Provide the [x, y] coordinate of the cell's center where the given text is located.  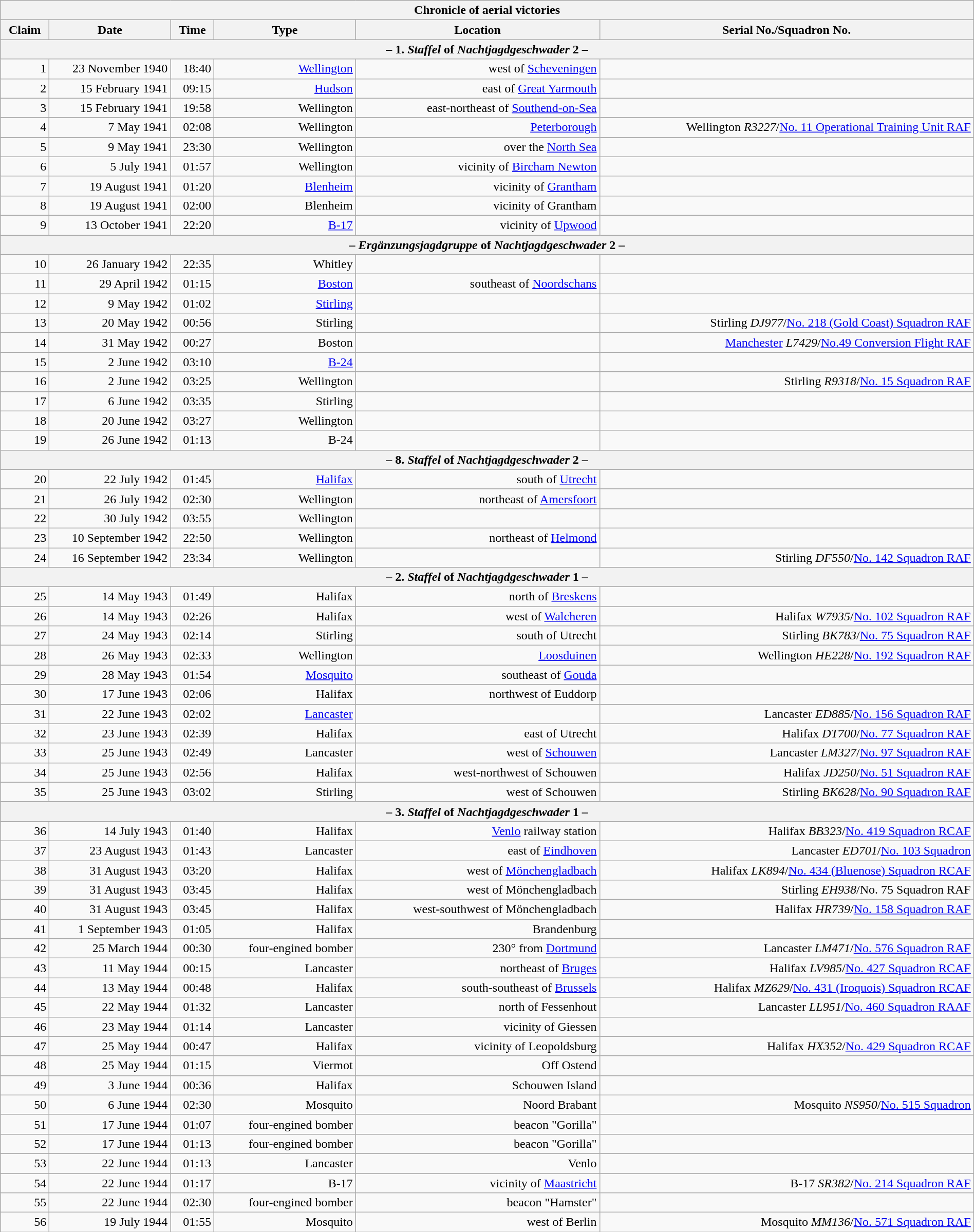
Halifax DT700/No. 77 Squadron RAF [786, 733]
00:56 [192, 323]
4 [25, 127]
22 [25, 518]
52 [25, 1144]
23:30 [192, 147]
22:50 [192, 538]
15 [25, 362]
24 [25, 557]
Lancaster ED885/No. 156 Squadron RAF [786, 714]
Halifax HR739/No. 158 Squadron RAF [786, 909]
01:05 [192, 929]
north of Breskens [478, 597]
10 [25, 264]
east-northeast of Southend-on-Sea [478, 108]
49 [25, 1085]
Lancaster LL951/No. 460 Squadron RAAF [786, 1007]
01:07 [192, 1124]
03:20 [192, 870]
18 [25, 421]
6 June 1942 [110, 401]
01:45 [192, 479]
Stirling BK628/No. 90 Squadron RAF [786, 792]
46 [25, 1027]
9 May 1941 [110, 147]
29 April 1942 [110, 284]
Claim [25, 30]
29 [25, 675]
25 [25, 597]
southeast of Gouda [478, 675]
19 July 1944 [110, 1222]
03:02 [192, 792]
31 [25, 714]
6 [25, 166]
33 [25, 753]
west of Walcheren [478, 616]
Halifax BB323/No. 419 Squadron RCAF [786, 831]
Type [285, 30]
vicinity of Leopoldsburg [478, 1046]
22:35 [192, 264]
Stirling EH938/No. 75 Squadron RAF [786, 890]
– 2. Staffel of Nachtjagdgeschwader 1 – [487, 577]
14 [25, 343]
north of Fessenhout [478, 1007]
30 July 1942 [110, 518]
01:20 [192, 186]
00:30 [192, 949]
53 [25, 1163]
00:48 [192, 988]
03:10 [192, 362]
Peterborough [478, 127]
5 [25, 147]
00:47 [192, 1046]
01:43 [192, 850]
southeast of Noordschans [478, 284]
26 January 1942 [110, 264]
40 [25, 909]
Loosduinen [478, 655]
Viermot [285, 1066]
Venlo railway station [478, 831]
50 [25, 1105]
Stirling BK783/No. 75 Squadron RAF [786, 636]
26 June 1942 [110, 440]
west-southwest of Mönchengladbach [478, 909]
20 May 1942 [110, 323]
01:49 [192, 597]
11 [25, 284]
Time [192, 30]
northeast of Amersfoort [478, 499]
32 [25, 733]
22:20 [192, 225]
51 [25, 1124]
01:55 [192, 1222]
vicinity of Upwood [478, 225]
east of Great Yarmouth [478, 88]
02:08 [192, 127]
6 June 1944 [110, 1105]
17 [25, 401]
13 May 1944 [110, 988]
Date [110, 30]
vicinity of Maastricht [478, 1183]
7 May 1941 [110, 127]
Schouwen Island [478, 1085]
Halifax LV985/No. 427 Squadron RCAF [786, 968]
03:25 [192, 382]
01:17 [192, 1183]
30 [25, 694]
Mosquito NS950/No. 515 Squadron [786, 1105]
00:36 [192, 1085]
02:02 [192, 714]
01:40 [192, 831]
5 July 1941 [110, 166]
9 [25, 225]
Stirling DF550/No. 142 Squadron RAF [786, 557]
23 November 1940 [110, 69]
37 [25, 850]
17 June 1943 [110, 694]
23 August 1943 [110, 850]
47 [25, 1046]
over the North Sea [478, 147]
02:33 [192, 655]
– 8. Staffel of Nachtjagdgeschwader 2 – [487, 460]
20 [25, 479]
west of Scheveningen [478, 69]
11 May 1944 [110, 968]
13 [25, 323]
03:35 [192, 401]
22 May 1944 [110, 1007]
Serial No./Squadron No. [786, 30]
Mosquito MM136/No. 571 Squadron RAF [786, 1222]
vicinity of Bircham Newton [478, 166]
7 [25, 186]
Brandenburg [478, 929]
42 [25, 949]
Stirling R9318/No. 15 Squadron RAF [786, 382]
Stirling DJ977/No. 218 (Gold Coast) Squadron RAF [786, 323]
Wellington R3227/No. 11 Operational Training Unit RAF [786, 127]
36 [25, 831]
39 [25, 890]
vicinity of Giessen [478, 1027]
43 [25, 968]
03:27 [192, 421]
34 [25, 772]
northeast of Helmond [478, 538]
Halifax HX352/No. 429 Squadron RCAF [786, 1046]
west-northwest of Schouwen [478, 772]
31 May 1942 [110, 343]
Lancaster LM471/No. 576 Squadron RAF [786, 949]
23 May 1944 [110, 1027]
east of Utrecht [478, 733]
Halifax LK894/No. 434 (Bluenose) Squadron RCAF [786, 870]
09:15 [192, 88]
19 [25, 440]
Wellington HE228/No. 192 Squadron RAF [786, 655]
55 [25, 1203]
22 June 1943 [110, 714]
44 [25, 988]
35 [25, 792]
230° from Dortmund [478, 949]
northeast of Bruges [478, 968]
10 September 1942 [110, 538]
01:32 [192, 1007]
Halifax MZ629/No. 431 (Iroquois) Squadron RCAF [786, 988]
Off Ostend [478, 1066]
01:54 [192, 675]
2 [25, 88]
Noord Brabant [478, 1105]
01:14 [192, 1027]
beacon "Hamster" [478, 1203]
Lancaster LM327/No. 97 Squadron RAF [786, 753]
8 [25, 205]
16 September 1942 [110, 557]
27 [25, 636]
23 [25, 538]
east of Eindhoven [478, 850]
25 March 1944 [110, 949]
3 June 1944 [110, 1085]
Location [478, 30]
48 [25, 1066]
Whitley [285, 264]
9 May 1942 [110, 304]
Chronicle of aerial victories [487, 10]
3 [25, 108]
Lancaster ED701/No. 103 Squadron [786, 850]
west of Berlin [478, 1222]
18:40 [192, 69]
45 [25, 1007]
northwest of Euddorp [478, 694]
B-17 SR382/No. 214 Squadron RAF [786, 1183]
Venlo [478, 1163]
26 [25, 616]
14 July 1943 [110, 831]
00:27 [192, 343]
19:58 [192, 108]
– 3. Staffel of Nachtjagdgeschwader 1 – [487, 811]
02:39 [192, 733]
00:15 [192, 968]
02:00 [192, 205]
16 [25, 382]
south-southeast of Brussels [478, 988]
38 [25, 870]
Halifax W7935/No. 102 Squadron RAF [786, 616]
02:06 [192, 694]
56 [25, 1222]
26 July 1942 [110, 499]
20 June 1942 [110, 421]
21 [25, 499]
12 [25, 304]
02:49 [192, 753]
Manchester L7429/No.49 Conversion Flight RAF [786, 343]
– 1. Staffel of Nachtjagdgeschwader 2 – [487, 49]
23:34 [192, 557]
24 May 1943 [110, 636]
01:02 [192, 304]
02:14 [192, 636]
26 May 1943 [110, 655]
54 [25, 1183]
Hudson [285, 88]
01:57 [192, 166]
1 September 1943 [110, 929]
13 October 1941 [110, 225]
02:26 [192, 616]
28 [25, 655]
28 May 1943 [110, 675]
03:55 [192, 518]
1 [25, 69]
41 [25, 929]
– Ergänzungsjagdgruppe of Nachtjagdgeschwader 2 – [487, 245]
Halifax JD250/No. 51 Squadron RAF [786, 772]
02:56 [192, 772]
23 June 1943 [110, 733]
22 July 1942 [110, 479]
